From the cell containing the given text, extract its center point as (x, y) coordinate. 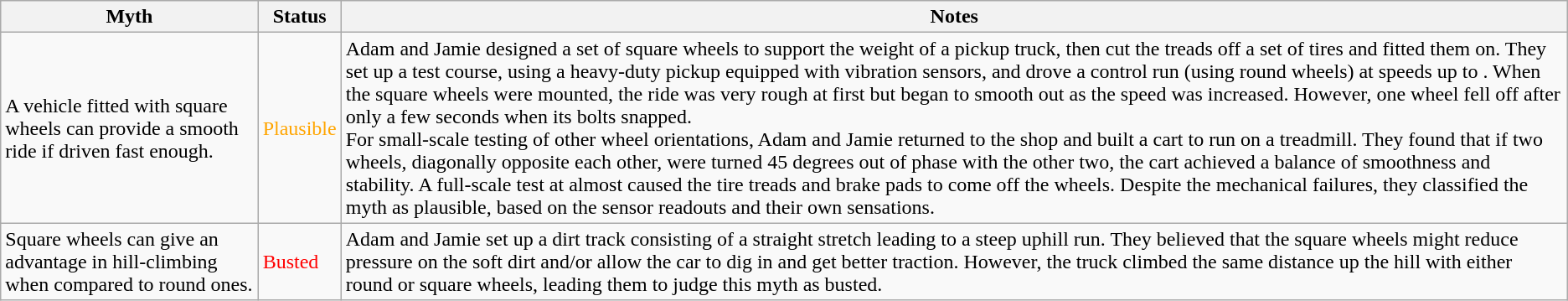
Myth (129, 17)
Status (300, 17)
A vehicle fitted with square wheels can provide a smooth ride if driven fast enough. (129, 127)
Notes (954, 17)
Square wheels can give an advantage in hill-climbing when compared to round ones. (129, 262)
Busted (300, 262)
Plausible (300, 127)
